Return [X, Y] of the center of cell containing provided text 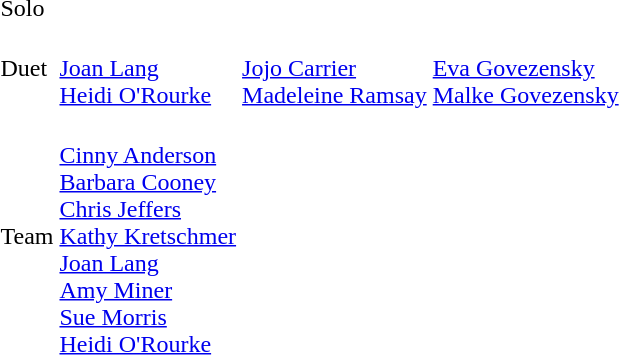
Joan LangHeidi O'Rourke [148, 68]
Jojo CarrierMadeleine Ramsay [335, 68]
